Extract the (x, y) coordinate from the center of the cell holding the provided text.  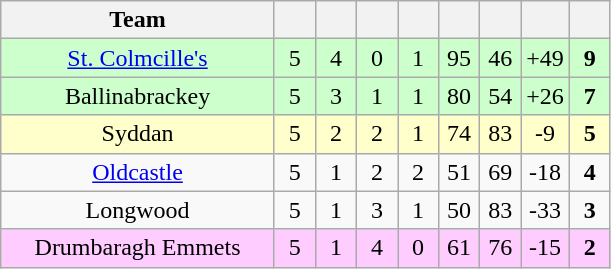
+49 (546, 58)
-15 (546, 248)
Oldcastle (138, 172)
Team (138, 20)
80 (460, 96)
-18 (546, 172)
95 (460, 58)
69 (500, 172)
Longwood (138, 210)
+26 (546, 96)
50 (460, 210)
Syddan (138, 134)
7 (590, 96)
74 (460, 134)
9 (590, 58)
76 (500, 248)
46 (500, 58)
-33 (546, 210)
51 (460, 172)
Ballinabrackey (138, 96)
Drumbaragh Emmets (138, 248)
61 (460, 248)
54 (500, 96)
-9 (546, 134)
St. Colmcille's (138, 58)
